Detect which cell encompasses the target text, then output its [X, Y] center coordinate. 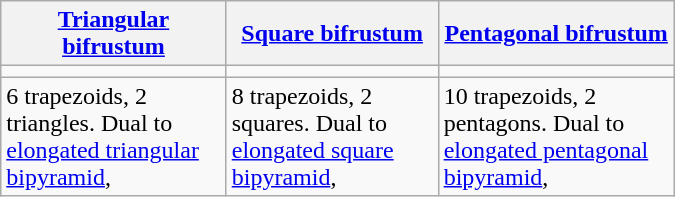
Square bifrustum [332, 34]
6 trapezoids, 2 triangles. Dual to elongated triangular bipyramid, [114, 136]
8 trapezoids, 2 squares. Dual to elongated square bipyramid, [332, 136]
Pentagonal bifrustum [556, 34]
Triangular bifrustum [114, 34]
10 trapezoids, 2 pentagons. Dual to elongated pentagonal bipyramid, [556, 136]
